Find where the given text appears and provide that cell's center as [X, Y] coordinate. 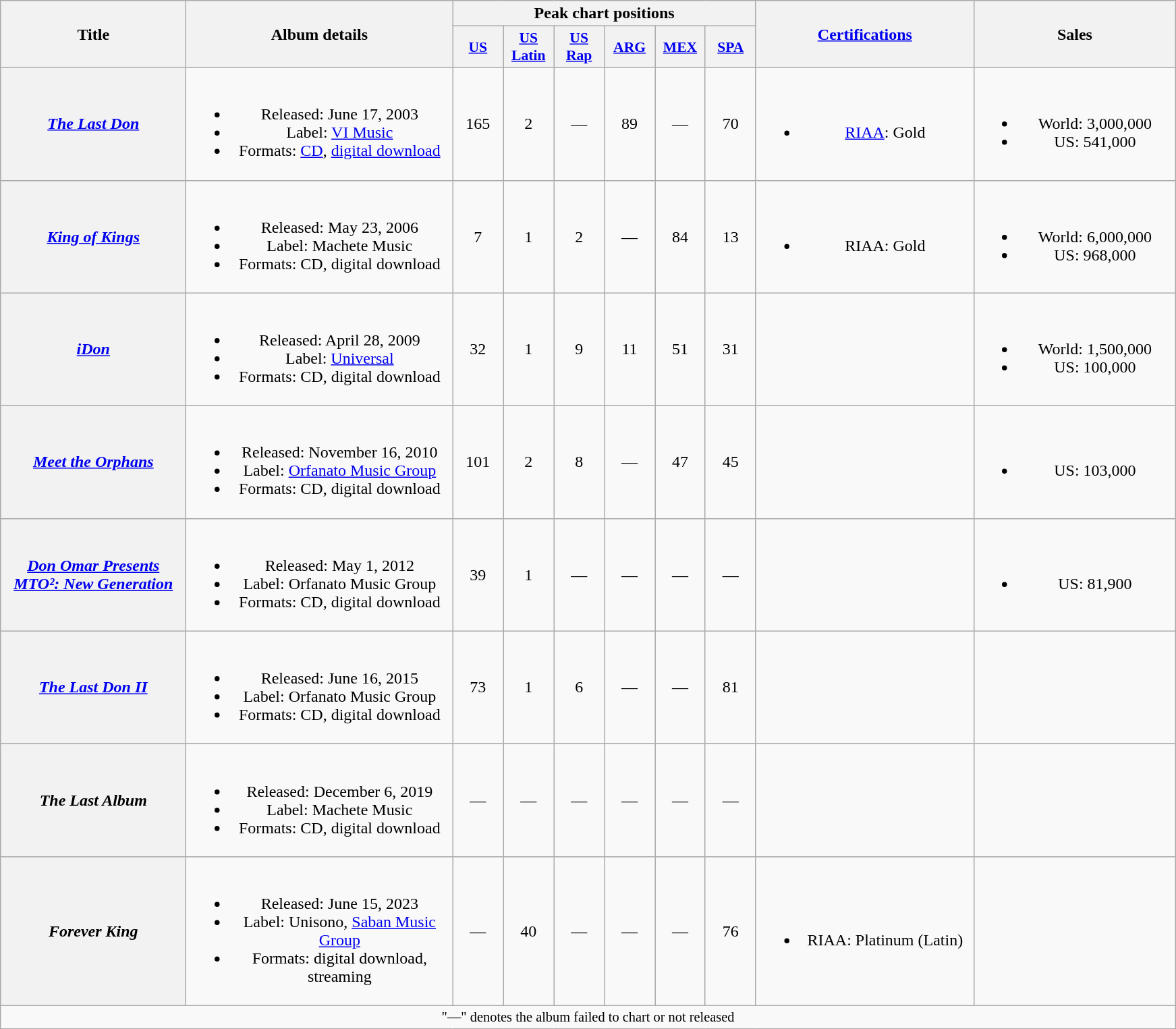
45 [730, 462]
81 [730, 687]
Certifications [865, 34]
73 [478, 687]
The Last Don [93, 124]
70 [730, 124]
The Last Don II [93, 687]
76 [730, 931]
World: 1,500,000US: 100,000 [1074, 350]
Album details [320, 34]
King of Kings [93, 236]
Meet the Orphans [93, 462]
89 [630, 124]
Released: November 16, 2010Label: Orfanato Music GroupFormats: CD, digital download [320, 462]
Released: May 1, 2012Label: Orfanato Music GroupFormats: CD, digital download [320, 575]
US: 103,000 [1074, 462]
Peak chart positions [605, 13]
ARG [630, 47]
165 [478, 124]
11 [630, 350]
US: 81,900 [1074, 575]
84 [680, 236]
Released: June 16, 2015Label: Orfanato Music GroupFormats: CD, digital download [320, 687]
40 [529, 931]
Forever King [93, 931]
Released: April 28, 2009Label: UniversalFormats: CD, digital download [320, 350]
Don Omar Presents MTO²: New Generation [93, 575]
Released: December 6, 2019Label: Machete MusicFormats: CD, digital download [320, 800]
iDon [93, 350]
USRap [579, 47]
Sales [1074, 34]
47 [680, 462]
Released: June 15, 2023Label: Unisono, Saban Music GroupFormats: digital download, streaming [320, 931]
Title [93, 34]
13 [730, 236]
51 [680, 350]
32 [478, 350]
MEX [680, 47]
World: 3,000,000US: 541,000 [1074, 124]
US [478, 47]
8 [579, 462]
SPA [730, 47]
The Last Album [93, 800]
9 [579, 350]
RIAA: Platinum (Latin) [865, 931]
6 [579, 687]
Released: May 23, 2006Label: Machete MusicFormats: CD, digital download [320, 236]
101 [478, 462]
USLatin [529, 47]
31 [730, 350]
39 [478, 575]
"—" denotes the album failed to chart or not released [588, 1017]
7 [478, 236]
Released: June 17, 2003Label: VI MusicFormats: CD, digital download [320, 124]
World: 6,000,000US: 968,000 [1074, 236]
